Detect which cell encompasses the target text, then output its [x, y] center coordinate. 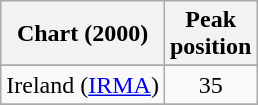
Peakposition [210, 34]
Ireland (IRMA) [83, 85]
35 [210, 85]
Chart (2000) [83, 34]
